Provide the [x, y] coordinate of the cell's center where the given text is located.  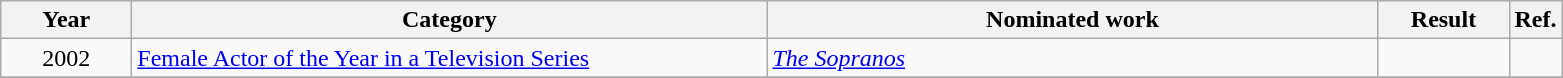
Female Actor of the Year in a Television Series [450, 58]
Year [66, 20]
Result [1444, 20]
Category [450, 20]
Ref. [1536, 20]
Nominated work [1072, 20]
2002 [66, 58]
The Sopranos [1072, 58]
